Determine the [X, Y] coordinate at the center of the cell enclosing the given text.  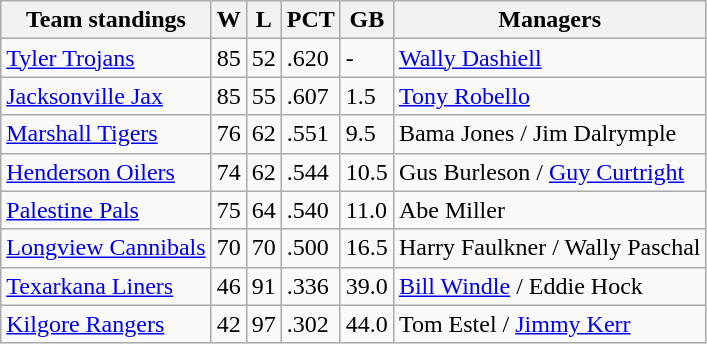
Tom Estel / Jimmy Kerr [550, 324]
Texarkana Liners [106, 286]
Tony Robello [550, 96]
PCT [310, 20]
Bama Jones / Jim Dalrymple [550, 134]
Jacksonville Jax [106, 96]
75 [228, 210]
.620 [310, 58]
39.0 [366, 286]
Managers [550, 20]
91 [264, 286]
97 [264, 324]
Harry Faulkner / Wally Paschal [550, 248]
GB [366, 20]
55 [264, 96]
.551 [310, 134]
.302 [310, 324]
Abe Miller [550, 210]
11.0 [366, 210]
.540 [310, 210]
W [228, 20]
76 [228, 134]
42 [228, 324]
- [366, 58]
L [264, 20]
1.5 [366, 96]
Kilgore Rangers [106, 324]
10.5 [366, 172]
Bill Windle / Eddie Hock [550, 286]
Longview Cannibals [106, 248]
.500 [310, 248]
Marshall Tigers [106, 134]
46 [228, 286]
52 [264, 58]
.336 [310, 286]
16.5 [366, 248]
Tyler Trojans [106, 58]
Henderson Oilers [106, 172]
74 [228, 172]
.607 [310, 96]
9.5 [366, 134]
44.0 [366, 324]
Team standings [106, 20]
Wally Dashiell [550, 58]
Palestine Pals [106, 210]
Gus Burleson / Guy Curtright [550, 172]
.544 [310, 172]
64 [264, 210]
